Find where the given text appears and provide that cell's center as [x, y] coordinate. 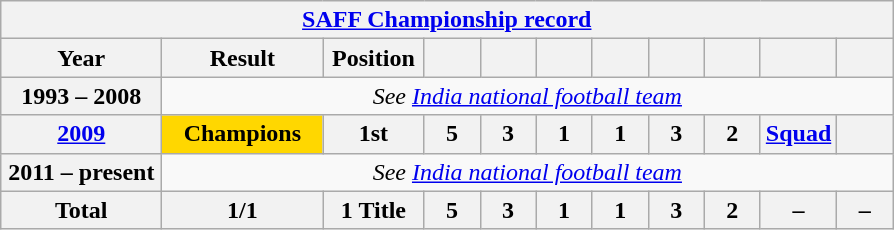
2009 [82, 134]
Position [374, 58]
1 Title [374, 210]
1st [374, 134]
Champions [242, 134]
Result [242, 58]
SAFF Championship record [447, 20]
2011 – present [82, 172]
Squad [798, 134]
Total [82, 210]
1/1 [242, 210]
Year [82, 58]
1993 – 2008 [82, 96]
